Search for the cell housing the specified text and yield its [X, Y] center coordinate. 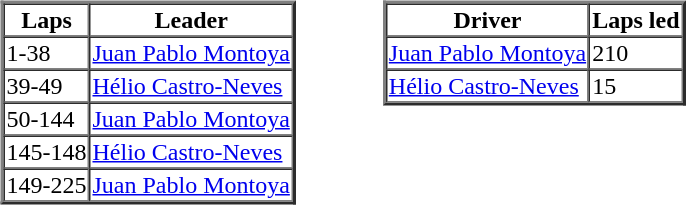
Laps led [636, 20]
39-49 [47, 86]
Leader [190, 20]
145-148 [47, 152]
210 [636, 52]
15 [636, 86]
1-38 [47, 52]
149-225 [47, 184]
Laps [47, 20]
50-144 [47, 118]
Driver [488, 20]
